Locate the cell with the specified text and output its (x, y) center coordinate. 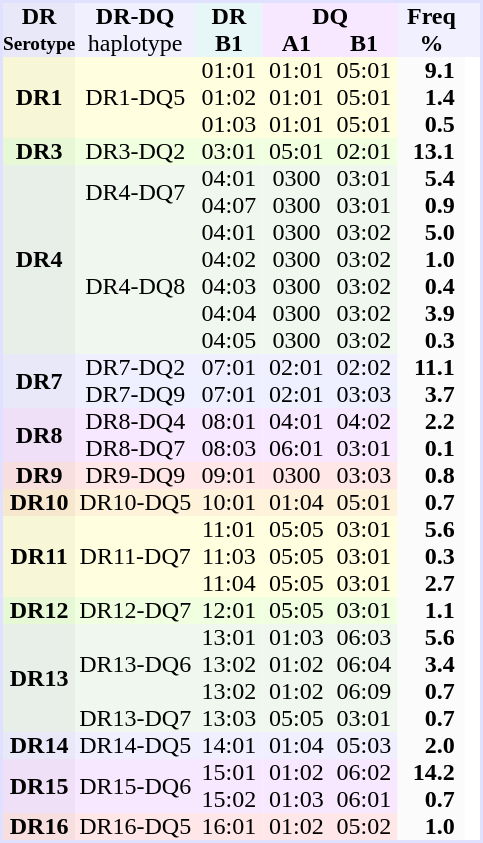
DR16 (39, 826)
DR13-DQ7 (135, 718)
05:02 (364, 826)
DR15 (39, 786)
11. (420, 368)
DR1-DQ5 (135, 98)
DR9 (39, 476)
16:01 (229, 826)
11:04 (229, 584)
13:03 (229, 718)
9. (420, 70)
DR7 (39, 381)
DR4-DQ8 (135, 286)
04:05 (229, 340)
DR12 (39, 610)
14. (420, 772)
15:02 (229, 800)
06:09 (364, 692)
08:01 (229, 422)
10:01 (229, 502)
02:02 (364, 368)
09:01 (229, 476)
06:02 (364, 772)
04:04 (229, 314)
DR11 (39, 556)
13:01 (229, 638)
DR3 (39, 152)
DQ (330, 16)
06:03 (364, 638)
DR1 (39, 98)
5 (454, 124)
15:01 (229, 772)
Freq (432, 16)
12:01 (229, 610)
DR12-DQ7 (135, 610)
DR15-DQ6 (135, 786)
04:07 (229, 206)
haplotype (135, 44)
DR7-DQ9 (135, 394)
DR10-DQ5 (135, 502)
DR8-DQ7 (135, 448)
DR3-DQ2 (135, 152)
DR8 (39, 435)
DR13-DQ6 (135, 664)
DR-DQ (135, 16)
DR14-DQ5 (135, 746)
08:03 (229, 448)
DR16-DQ5 (135, 826)
Serotype (39, 44)
DR10 (39, 502)
A1 (297, 44)
% (432, 44)
DR8-DQ4 (135, 422)
14:01 (229, 746)
8 (454, 476)
DR13 (39, 678)
DR4 (39, 260)
06:04 (364, 664)
11:03 (229, 556)
DR14 (39, 746)
DR4-DQ7 (135, 192)
04:03 (229, 286)
DR9-DQ9 (135, 476)
DR11-DQ7 (135, 556)
DR7-DQ2 (135, 368)
11:01 (229, 530)
13. (420, 152)
05:03 (364, 746)
